Output the [X, Y] coordinate of the center of the cell containing the given text.  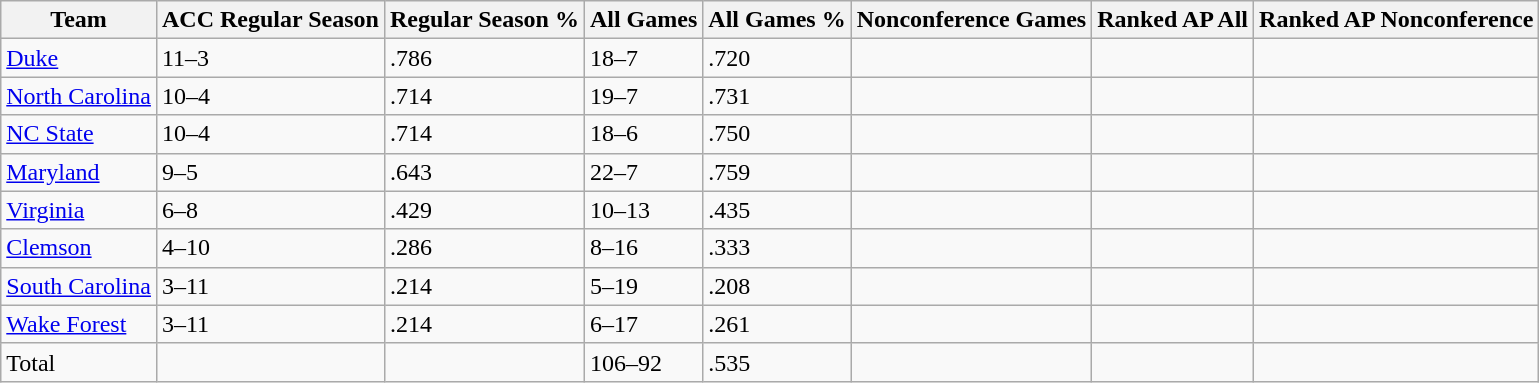
Regular Season % [484, 20]
.333 [777, 248]
.429 [484, 210]
Team [79, 20]
Virginia [79, 210]
.643 [484, 172]
18–7 [643, 58]
.208 [777, 286]
.786 [484, 58]
19–7 [643, 96]
.750 [777, 134]
.261 [777, 324]
6–17 [643, 324]
Total [79, 362]
.286 [484, 248]
Ranked AP Nonconference [1396, 20]
.759 [777, 172]
4–10 [270, 248]
.435 [777, 210]
Nonconference Games [972, 20]
.535 [777, 362]
5–19 [643, 286]
8–16 [643, 248]
.720 [777, 58]
11–3 [270, 58]
Clemson [79, 248]
10–13 [643, 210]
South Carolina [79, 286]
Wake Forest [79, 324]
18–6 [643, 134]
.731 [777, 96]
ACC Regular Season [270, 20]
Maryland [79, 172]
Duke [79, 58]
All Games [643, 20]
NC State [79, 134]
6–8 [270, 210]
106–92 [643, 362]
9–5 [270, 172]
North Carolina [79, 96]
All Games % [777, 20]
Ranked AP All [1173, 20]
22–7 [643, 172]
